Identify which cell holds the provided text, then report its (X, Y) central coordinate. 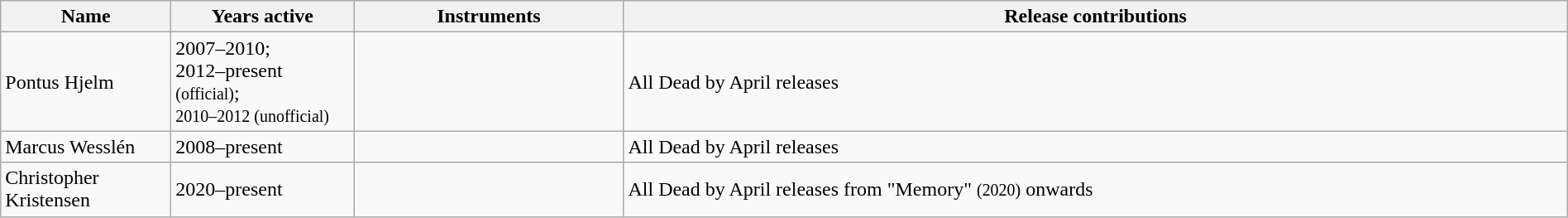
Pontus Hjelm (86, 81)
Marcus Wesslén (86, 147)
Name (86, 17)
2007–2010; 2012–present (official);2010–2012 (unofficial) (263, 81)
Release contributions (1095, 17)
Christopher Kristensen (86, 189)
Instruments (489, 17)
All Dead by April releases from "Memory" (2020) onwards (1095, 189)
Years active (263, 17)
2008–present (263, 147)
2020–present (263, 189)
